Capture the cell that displays the provided text and extract its [X, Y] central coordinate. 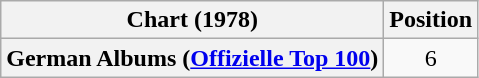
Chart (1978) [192, 20]
Position [431, 20]
German Albums (Offizielle Top 100) [192, 58]
6 [431, 58]
